From the cell containing the given text, extract its center point as [x, y] coordinate. 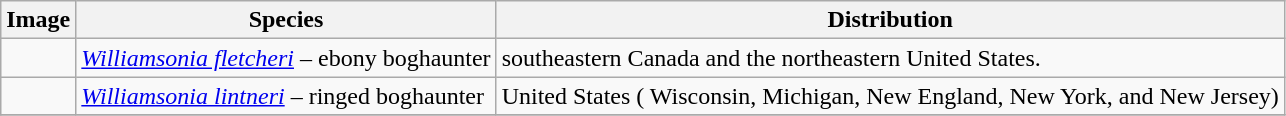
Distribution [890, 20]
Species [286, 20]
United States ( Wisconsin, Michigan, New England, New York, and New Jersey) [890, 96]
Image [38, 20]
southeastern Canada and the northeastern United States. [890, 58]
Williamsonia fletcheri – ebony boghaunter [286, 58]
Williamsonia lintneri – ringed boghaunter [286, 96]
